For the text-containing cell, return its midpoint in [x, y] coordinate format. 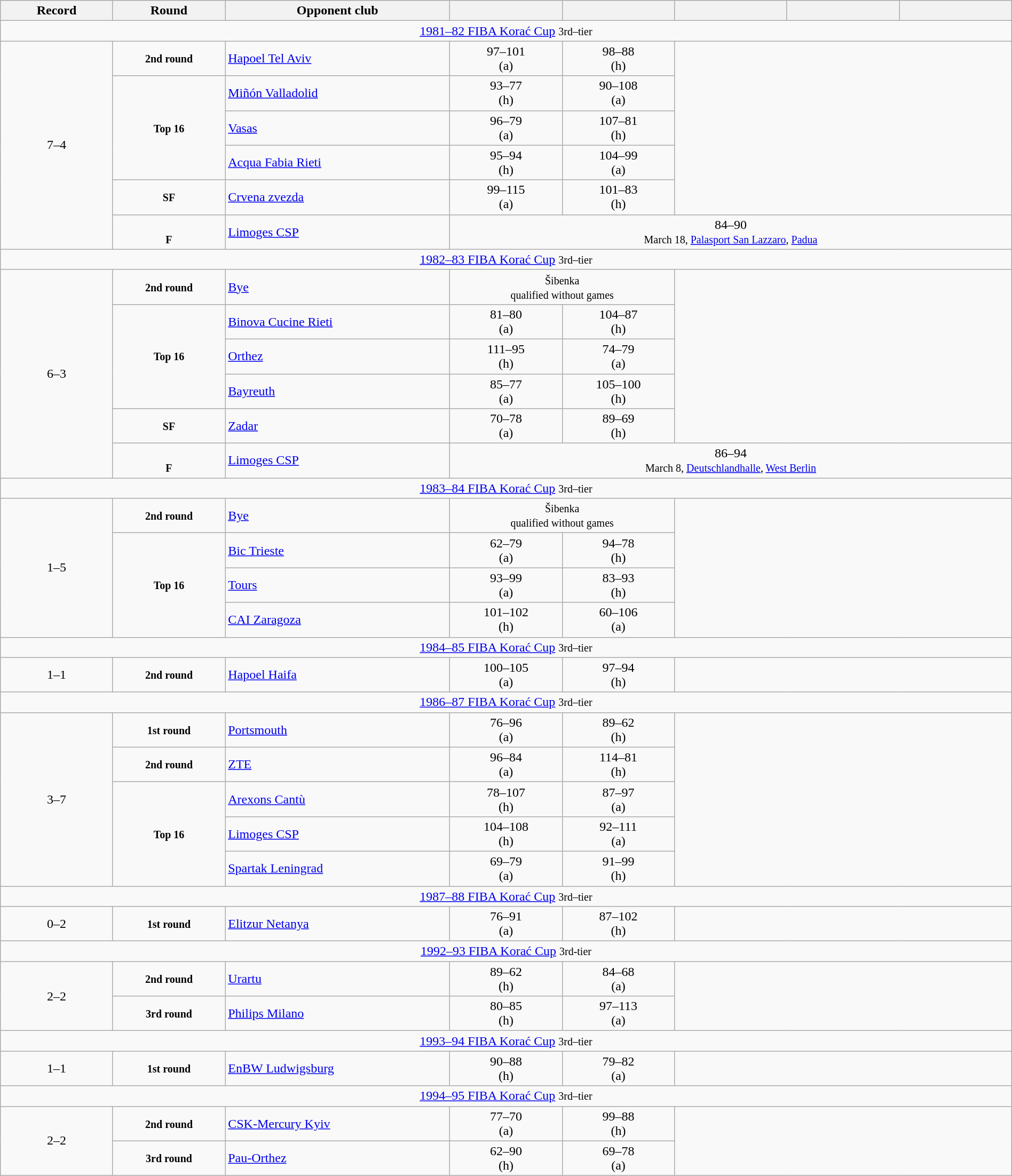
CAI Zaragoza [337, 620]
Vasas [337, 128]
1983–84 FIBA Korać Cup 3rd–tier [506, 488]
91–99 (h) [618, 869]
104–87 (h) [618, 321]
1992–93 FIBA Korać Cup 3rd-tier [506, 951]
6–3 [57, 374]
Bayreuth [337, 391]
100–105 (a) [506, 674]
87–97 (a) [618, 799]
1994–95 FIBA Korać Cup 3rd–tier [506, 1096]
Elitzur Netanya [337, 924]
81–80 (a) [506, 321]
Round [169, 11]
93–99 (a) [506, 585]
104–99 (a) [618, 162]
83–93 (h) [618, 585]
78–107 (h) [506, 799]
69–79 (a) [506, 869]
3–7 [57, 799]
101–102 (h) [506, 620]
Binova Cucine Rieti [337, 321]
1986–87 FIBA Korać Cup 3rd–tier [506, 702]
7–4 [57, 145]
76–91 (a) [506, 924]
62–79 (a) [506, 551]
85–77 (a) [506, 391]
CSK-Mercury Kyiv [337, 1124]
Bic Trieste [337, 551]
1–5 [57, 568]
60–106 (a) [618, 620]
Hapoel Haifa [337, 674]
92–111 (a) [618, 833]
1987–88 FIBA Korać Cup 3rd–tier [506, 896]
104–108 (h) [506, 833]
99–88 (h) [618, 1124]
90–88 (h) [506, 1068]
98–88 (h) [618, 59]
70–78 (a) [506, 426]
Orthez [337, 356]
89–69 (h) [618, 426]
1984–85 FIBA Korać Cup 3rd–tier [506, 647]
Pau-Orthez [337, 1158]
107–81 (h) [618, 128]
76–96 (a) [506, 730]
Tours [337, 585]
77–70 (a) [506, 1124]
97–101 (a) [506, 59]
0–2 [57, 924]
Miñón Valladolid [337, 93]
93–77 (h) [506, 93]
111–95 (h) [506, 356]
96–79 (a) [506, 128]
Philips Milano [337, 1014]
114–81 (h) [618, 764]
Acqua Fabia Rieti [337, 162]
Arexons Cantù [337, 799]
ZTE [337, 764]
Crvena zvezda [337, 197]
Portsmouth [337, 730]
62–90 (h) [506, 1158]
69–78 (a) [618, 1158]
95–94 (h) [506, 162]
90–108 (a) [618, 93]
80–85 (h) [506, 1014]
EnBW Ludwigsburg [337, 1068]
99–115 (a) [506, 197]
97–94 (h) [618, 674]
Hapoel Tel Aviv [337, 59]
Urartu [337, 979]
Spartak Leningrad [337, 869]
84–90March 18, Palasport San Lazzaro, Padua [731, 232]
1982–83 FIBA Korać Cup 3rd–tier [506, 259]
1993–94 FIBA Korać Cup 3rd–tier [506, 1041]
Opponent club [337, 11]
97–113 (a) [618, 1014]
79–82 (a) [618, 1068]
86–94March 8, Deutschlandhalle, West Berlin [731, 461]
96–84 (a) [506, 764]
101–83 (h) [618, 197]
87–102 (h) [618, 924]
Record [57, 11]
105–100 (h) [618, 391]
84–68 (a) [618, 979]
1981–82 FIBA Korać Cup 3rd–tier [506, 31]
Zadar [337, 426]
94–78 (h) [618, 551]
74–79 (a) [618, 356]
